Return [X, Y] of the center of cell containing provided text 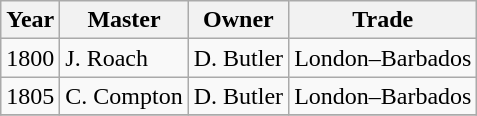
J. Roach [124, 58]
Owner [238, 20]
1800 [30, 58]
1805 [30, 96]
Trade [383, 20]
Year [30, 20]
C. Compton [124, 96]
Master [124, 20]
